Locate the cell with the specified text and output its [x, y] center coordinate. 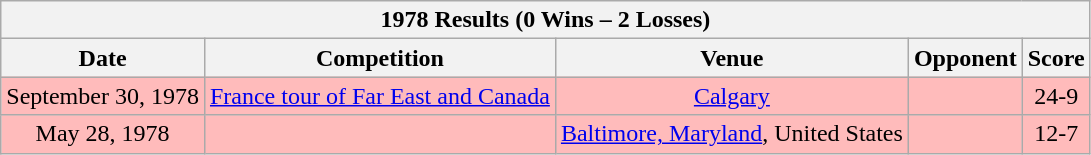
12-7 [1056, 134]
24-9 [1056, 96]
Date [103, 58]
Baltimore, Maryland, United States [732, 134]
Venue [732, 58]
September 30, 1978 [103, 96]
Competition [380, 58]
Calgary [732, 96]
Score [1056, 58]
1978 Results (0 Wins – 2 Losses) [546, 20]
Opponent [965, 58]
France tour of Far East and Canada [380, 96]
May 28, 1978 [103, 134]
